Pinpoint the cell where the given text exists, returning its [X, Y] midpoint coordinate. 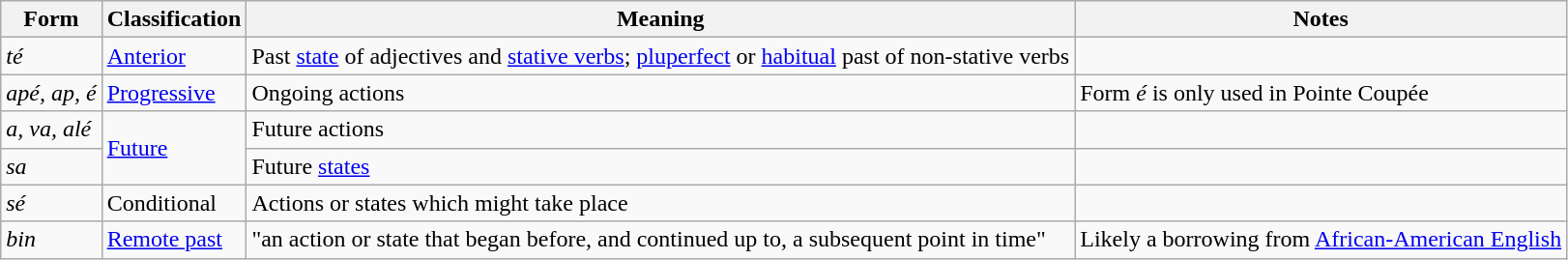
Progressive [174, 93]
Meaning [661, 19]
Classification [174, 19]
Notes [1321, 19]
sé [51, 203]
Ongoing actions [661, 93]
Conditional [174, 203]
apé, ap, é [51, 93]
Future actions [661, 130]
Future [174, 148]
"an action or state that began before, and continued up to, a subsequent point in time" [661, 240]
Form [51, 19]
sa [51, 166]
Likely a borrowing from African-American English [1321, 240]
Past state of adjectives and stative verbs; pluperfect or habitual past of non-stative verbs [661, 56]
Remote past [174, 240]
Form é is only used in Pointe Coupée [1321, 93]
té [51, 56]
bin [51, 240]
Future states [661, 166]
Anterior [174, 56]
Actions or states which might take place [661, 203]
a, va, alé [51, 130]
